Identify which cell holds the provided text, then report its [X, Y] central coordinate. 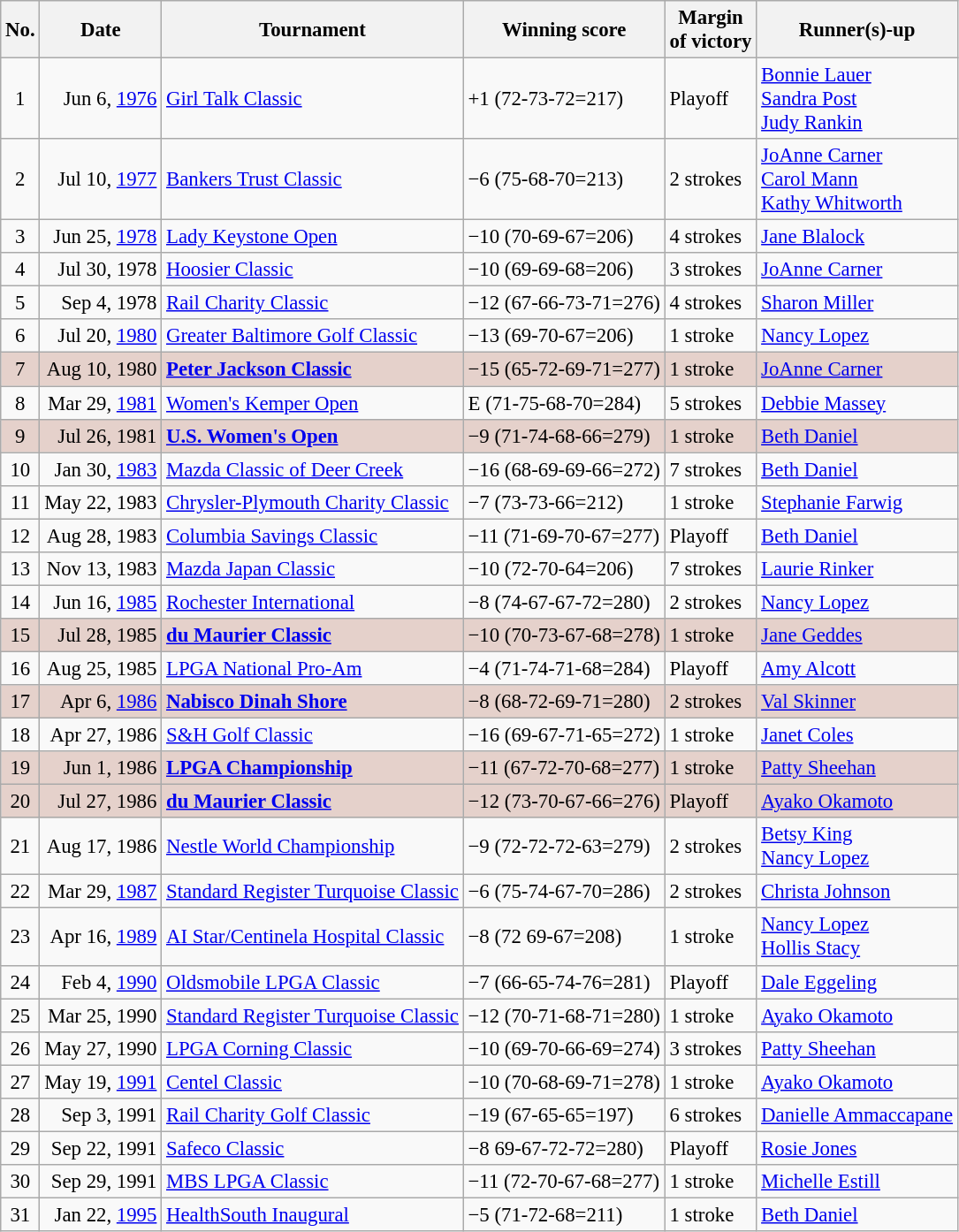
1 [20, 99]
27 [20, 1082]
Nancy Lopez Hollis Stacy [857, 937]
Debbie Massey [857, 403]
30 [20, 1182]
Mazda Japan Classic [313, 569]
−8 (72 69-67=208) [564, 937]
6 [20, 337]
−10 (70-69-67=206) [564, 237]
−12 (70-71-68-71=280) [564, 1015]
−10 (70-73-67-68=278) [564, 635]
−11 (67-72-70-68=277) [564, 768]
−10 (70-68-69-71=278) [564, 1082]
JoAnne Carner Carol Mann Kathy Whitworth [857, 179]
28 [20, 1115]
Date [101, 30]
Women's Kemper Open [313, 403]
Sharon Miller [857, 303]
−16 (68-69-69-66=272) [564, 469]
Bankers Trust Classic [313, 179]
Girl Talk Classic [313, 99]
24 [20, 982]
−11 (72-70-67-68=277) [564, 1182]
Hoosier Classic [313, 270]
Jun 16, 1985 [101, 602]
−13 (69-70-67=206) [564, 337]
17 [20, 702]
9 [20, 436]
Apr 16, 1989 [101, 937]
Laurie Rinker [857, 569]
LPGA National Pro-Am [313, 668]
Rail Charity Classic [313, 303]
15 [20, 635]
HealthSouth Inaugural [313, 1214]
26 [20, 1048]
Feb 4, 1990 [101, 982]
−8 69-67-72-72=280) [564, 1148]
Jul 28, 1985 [101, 635]
12 [20, 536]
21 [20, 847]
Nov 13, 1983 [101, 569]
Rochester International [313, 602]
Betsy King Nancy Lopez [857, 847]
3 [20, 237]
11 [20, 502]
E (71-75-68-70=284) [564, 403]
Sep 4, 1978 [101, 303]
Tournament [313, 30]
Rosie Jones [857, 1148]
−9 (72-72-72-63=279) [564, 847]
Stephanie Farwig [857, 502]
7 [20, 369]
Amy Alcott [857, 668]
−4 (71-74-71-68=284) [564, 668]
Mar 25, 1990 [101, 1015]
Lady Keystone Open [313, 237]
Mar 29, 1981 [101, 403]
20 [20, 802]
10 [20, 469]
−7 (66-65-74-76=281) [564, 982]
Christa Johnson [857, 892]
S&H Golf Classic [313, 735]
Dale Eggeling [857, 982]
Safeco Classic [313, 1148]
6 strokes [711, 1115]
29 [20, 1148]
−15 (65-72-69-71=277) [564, 369]
−16 (69-67-71-65=272) [564, 735]
Jane Blalock [857, 237]
LPGA Championship [313, 768]
Jul 26, 1981 [101, 436]
25 [20, 1015]
−6 (75-74-67-70=286) [564, 892]
Mar 29, 1987 [101, 892]
Rail Charity Golf Classic [313, 1115]
Jan 30, 1983 [101, 469]
Jane Geddes [857, 635]
−7 (73-73-66=212) [564, 502]
Nabisco Dinah Shore [313, 702]
Aug 17, 1986 [101, 847]
No. [20, 30]
Mazda Classic of Deer Creek [313, 469]
Aug 28, 1983 [101, 536]
Sep 3, 1991 [101, 1115]
−8 (74-67-67-72=280) [564, 602]
16 [20, 668]
Aug 10, 1980 [101, 369]
Janet Coles [857, 735]
5 [20, 303]
Sep 22, 1991 [101, 1148]
Jun 25, 1978 [101, 237]
Jun 1, 1986 [101, 768]
Jul 20, 1980 [101, 337]
8 [20, 403]
AI Star/Centinela Hospital Classic [313, 937]
Bonnie Lauer Sandra Post Judy Rankin [857, 99]
May 27, 1990 [101, 1048]
Val Skinner [857, 702]
31 [20, 1214]
Michelle Estill [857, 1182]
U.S. Women's Open [313, 436]
19 [20, 768]
Chrysler-Plymouth Charity Classic [313, 502]
Peter Jackson Classic [313, 369]
Jul 10, 1977 [101, 179]
Danielle Ammaccapane [857, 1115]
Sep 29, 1991 [101, 1182]
Jul 30, 1978 [101, 270]
−8 (68-72-69-71=280) [564, 702]
Jun 6, 1976 [101, 99]
Marginof victory [711, 30]
−11 (71-69-70-67=277) [564, 536]
LPGA Corning Classic [313, 1048]
Jan 22, 1995 [101, 1214]
Greater Baltimore Golf Classic [313, 337]
MBS LPGA Classic [313, 1182]
−10 (69-70-66-69=274) [564, 1048]
−12 (73-70-67-66=276) [564, 802]
22 [20, 892]
5 strokes [711, 403]
2 [20, 179]
May 19, 1991 [101, 1082]
13 [20, 569]
23 [20, 937]
Runner(s)-up [857, 30]
Apr 6, 1986 [101, 702]
4 [20, 270]
−19 (67-65-65=197) [564, 1115]
Aug 25, 1985 [101, 668]
18 [20, 735]
Winning score [564, 30]
Jul 27, 1986 [101, 802]
14 [20, 602]
−5 (71-72-68=211) [564, 1214]
−9 (71-74-68-66=279) [564, 436]
May 22, 1983 [101, 502]
−12 (67-66-73-71=276) [564, 303]
Centel Classic [313, 1082]
+1 (72-73-72=217) [564, 99]
Nestle World Championship [313, 847]
Columbia Savings Classic [313, 536]
Oldsmobile LPGA Classic [313, 982]
−10 (69-69-68=206) [564, 270]
−10 (72-70-64=206) [564, 569]
−6 (75-68-70=213) [564, 179]
Apr 27, 1986 [101, 735]
